Return the [X, Y] coordinate for the center point of the cell that contains the specified text.  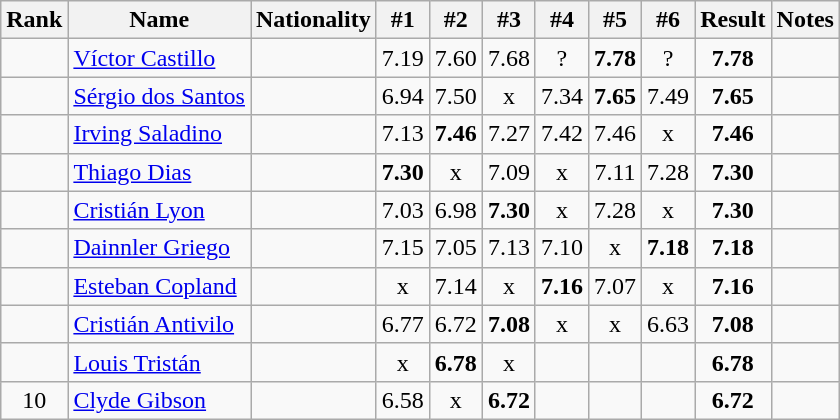
Irving Saladino [160, 134]
Cristián Lyon [160, 210]
7.03 [402, 210]
Víctor Castillo [160, 58]
7.09 [508, 172]
7.14 [456, 286]
Louis Tristán [160, 362]
7.11 [614, 172]
Thiago Dias [160, 172]
Name [160, 20]
Dainnler Griego [160, 248]
Sérgio dos Santos [160, 96]
7.34 [562, 96]
Clyde Gibson [160, 400]
#1 [402, 20]
#5 [614, 20]
#4 [562, 20]
Result [733, 20]
7.07 [614, 286]
#2 [456, 20]
7.42 [562, 134]
Rank [34, 20]
10 [34, 400]
6.98 [456, 210]
7.19 [402, 58]
7.68 [508, 58]
6.77 [402, 324]
7.60 [456, 58]
Nationality [313, 20]
Cristián Antivilo [160, 324]
Notes [805, 20]
6.63 [668, 324]
7.10 [562, 248]
Esteban Copland [160, 286]
7.49 [668, 96]
7.27 [508, 134]
6.58 [402, 400]
7.50 [456, 96]
#6 [668, 20]
7.15 [402, 248]
#3 [508, 20]
6.94 [402, 96]
7.05 [456, 248]
